Capture the cell that displays the provided text and extract its [X, Y] central coordinate. 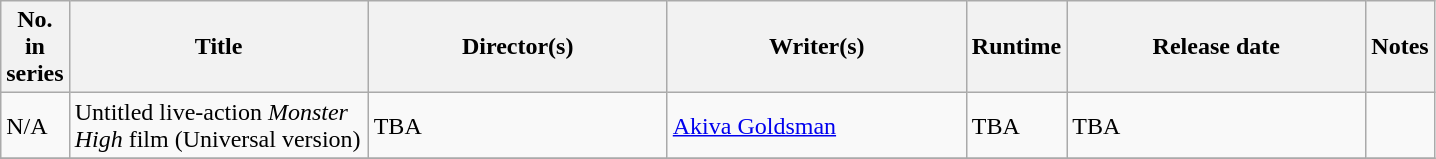
Director(s) [518, 47]
Title [218, 47]
Untitled live-action Monster High film (Universal version) [218, 126]
No. in series [35, 47]
Notes [1400, 47]
Release date [1216, 47]
N/A [35, 126]
Akiva Goldsman [816, 126]
Runtime [1016, 47]
Writer(s) [816, 47]
